Find where the given text appears and provide that cell's center as [X, Y] coordinate. 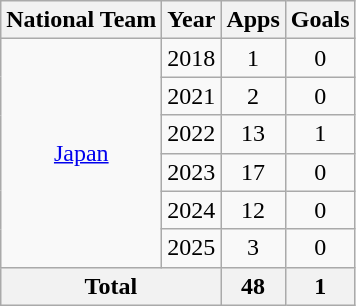
17 [253, 172]
2025 [192, 248]
2 [253, 96]
48 [253, 286]
2023 [192, 172]
Year [192, 20]
2024 [192, 210]
3 [253, 248]
Apps [253, 20]
Total [111, 286]
National Team [82, 20]
2021 [192, 96]
12 [253, 210]
Goals [320, 20]
Japan [82, 153]
2022 [192, 134]
13 [253, 134]
2018 [192, 58]
